Find where the given text appears and provide that cell's center as (X, Y) coordinate. 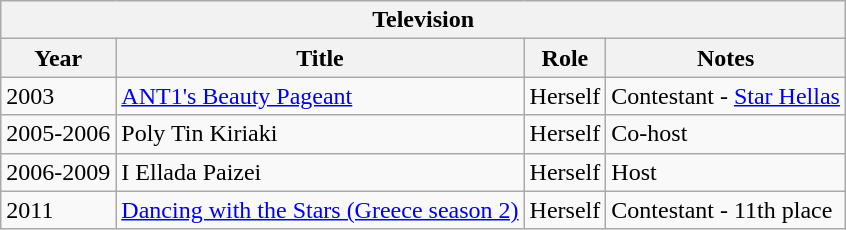
Contestant - Star Hellas (726, 96)
2003 (58, 96)
2011 (58, 210)
Dancing with the Stars (Greece season 2) (320, 210)
Co-host (726, 134)
I Ellada Paizei (320, 172)
Poly Tin Kiriaki (320, 134)
Year (58, 58)
Contestant - 11th place (726, 210)
Role (565, 58)
Title (320, 58)
Notes (726, 58)
Host (726, 172)
2006-2009 (58, 172)
2005-2006 (58, 134)
Television (424, 20)
ANT1's Beauty Pageant (320, 96)
